Pinpoint the cell where the given text exists, returning its [x, y] midpoint coordinate. 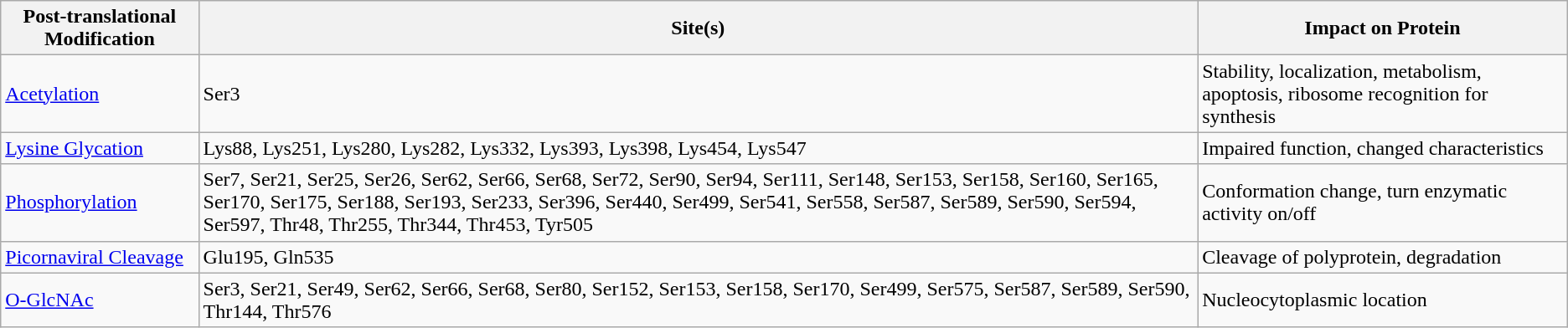
Ser3 [699, 94]
Phosphorylation [100, 202]
Lys88, Lys251, Lys280, Lys282, Lys332, Lys393, Lys398, Lys454, Lys547 [699, 148]
Impact on Protein [1383, 28]
Acetylation [100, 94]
Picornaviral Cleavage [100, 257]
Glu195, Gln535 [699, 257]
Post-translational Modification [100, 28]
Site(s) [699, 28]
Lysine Glycation [100, 148]
Impaired function, changed characteristics [1383, 148]
Ser3, Ser21, Ser49, Ser62, Ser66, Ser68, Ser80, Ser152, Ser153, Ser158, Ser170, Ser499, Ser575, Ser587, Ser589, Ser590, Thr144, Thr576 [699, 300]
O-GlcNAc [100, 300]
Stability, localization, metabolism, apoptosis, ribosome recognition for synthesis [1383, 94]
Nucleocytoplasmic location [1383, 300]
Cleavage of polyprotein, degradation [1383, 257]
Conformation change, turn enzymatic activity on/off [1383, 202]
